Locate the cell with the specified text and output its (X, Y) center coordinate. 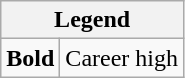
Career high (122, 58)
Legend (92, 20)
Bold (30, 58)
